Pinpoint the cell where the given text exists, returning its [X, Y] midpoint coordinate. 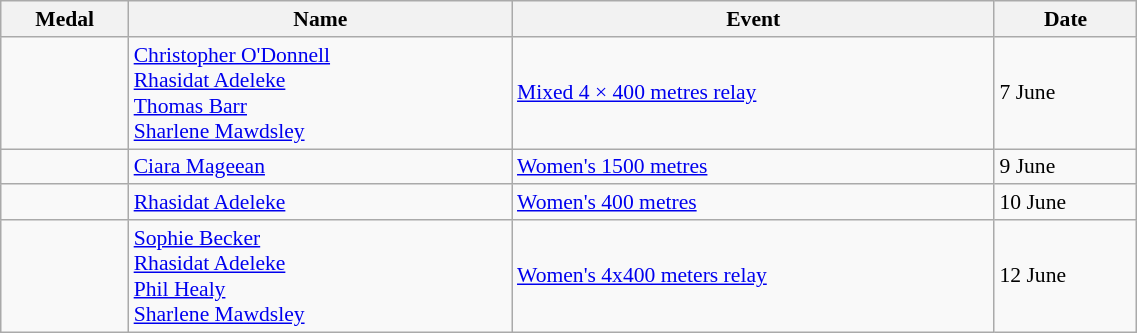
7 June [1065, 93]
10 June [1065, 203]
Women's 1500 metres [753, 167]
Medal [65, 19]
Rhasidat Adeleke [320, 203]
Women's 400 metres [753, 203]
Mixed 4 × 400 metres relay [753, 93]
12 June [1065, 276]
Event [753, 19]
Date [1065, 19]
9 June [1065, 167]
Sophie BeckerRhasidat AdelekePhil HealySharlene Mawdsley [320, 276]
Ciara Mageean [320, 167]
Name [320, 19]
Christopher O'DonnellRhasidat AdelekeThomas BarrSharlene Mawdsley [320, 93]
Women's 4x400 meters relay [753, 276]
